Search for the cell housing the specified text and yield its [X, Y] center coordinate. 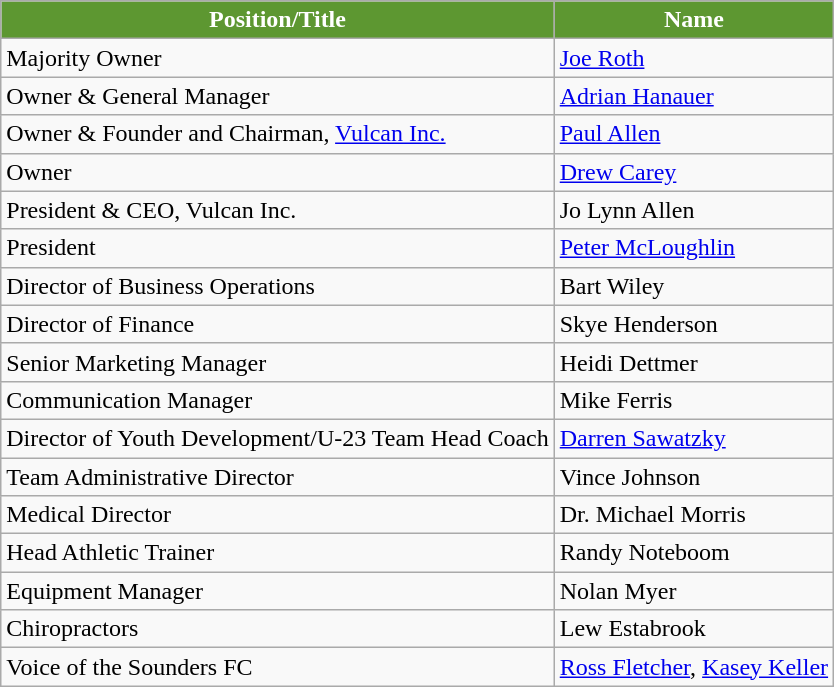
Director of Finance [278, 324]
Owner & General Manager [278, 96]
Senior Marketing Manager [278, 362]
Darren Sawatzky [694, 438]
Medical Director [278, 515]
Director of Business Operations [278, 286]
Majority Owner [278, 58]
Communication Manager [278, 400]
Head Athletic Trainer [278, 553]
Mike Ferris [694, 400]
Name [694, 20]
President [278, 248]
Team Administrative Director [278, 477]
Position/Title [278, 20]
Lew Estabrook [694, 629]
President & CEO, Vulcan Inc. [278, 210]
Chiropractors [278, 629]
Voice of the Sounders FC [278, 667]
Owner [278, 172]
Jo Lynn Allen [694, 210]
Dr. Michael Morris [694, 515]
Director of Youth Development/U-23 Team Head Coach [278, 438]
Drew Carey [694, 172]
Bart Wiley [694, 286]
Equipment Manager [278, 591]
Randy Noteboom [694, 553]
Paul Allen [694, 134]
Heidi Dettmer [694, 362]
Joe Roth [694, 58]
Nolan Myer [694, 591]
Peter McLoughlin [694, 248]
Adrian Hanauer [694, 96]
Skye Henderson [694, 324]
Owner & Founder and Chairman, Vulcan Inc. [278, 134]
Ross Fletcher, Kasey Keller [694, 667]
Vince Johnson [694, 477]
